Return the [x, y] coordinate for the center point of the cell that contains the specified text.  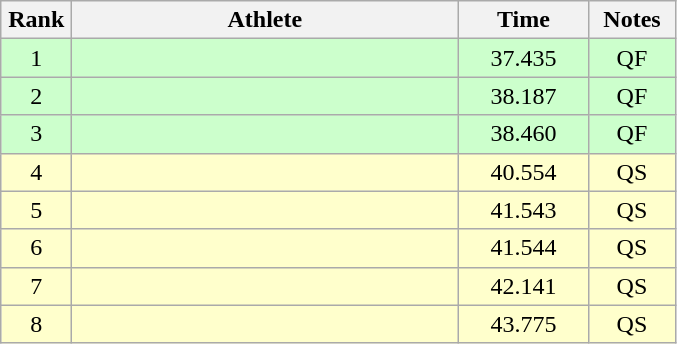
3 [36, 134]
2 [36, 96]
7 [36, 286]
42.141 [524, 286]
40.554 [524, 172]
6 [36, 248]
Time [524, 20]
41.543 [524, 210]
4 [36, 172]
1 [36, 58]
43.775 [524, 324]
Rank [36, 20]
Notes [632, 20]
38.460 [524, 134]
5 [36, 210]
41.544 [524, 248]
8 [36, 324]
Athlete [265, 20]
38.187 [524, 96]
37.435 [524, 58]
